From the cell containing the given text, extract its center point as (X, Y) coordinate. 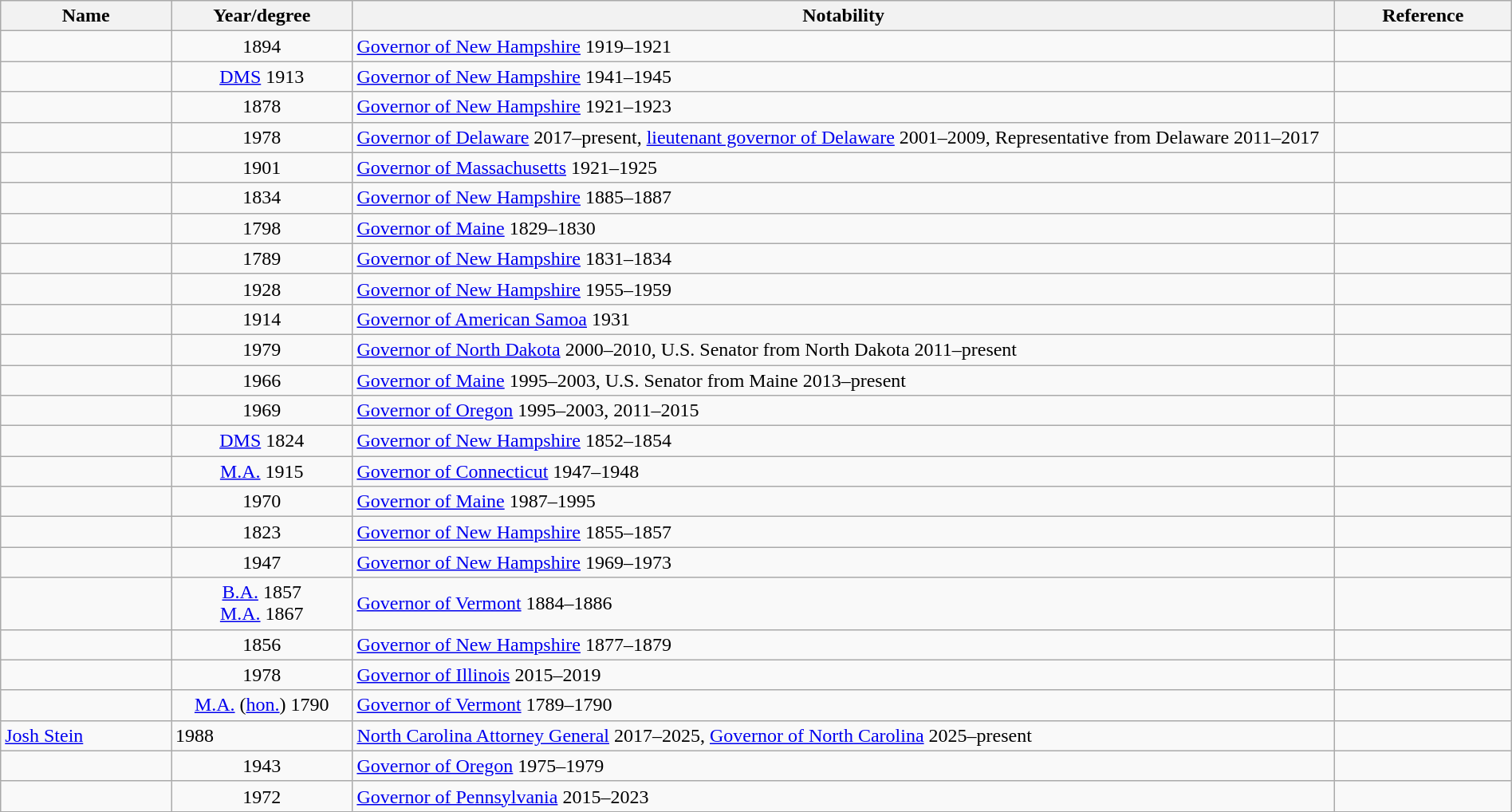
Governor of Massachusetts 1921–1925 (844, 168)
Governor of New Hampshire 1955–1959 (844, 289)
1928 (262, 289)
Notability (844, 16)
Governor of New Hampshire 1852–1854 (844, 441)
Year/degree (262, 16)
1914 (262, 319)
1947 (262, 562)
Governor of New Hampshire 1921–1923 (844, 107)
DMS 1913 (262, 77)
Governor of New Hampshire 1919–1921 (844, 46)
Josh Stein (86, 735)
1878 (262, 107)
1972 (262, 796)
1969 (262, 411)
1894 (262, 46)
Governor of Maine 1829–1830 (844, 228)
Governor of Maine 1995–2003, U.S. Senator from Maine 2013–present (844, 380)
Governor of Connecticut 1947–1948 (844, 471)
Governor of New Hampshire 1877–1879 (844, 644)
Governor of Oregon 1975–1979 (844, 766)
1901 (262, 168)
Governor of Vermont 1789–1790 (844, 705)
Governor of North Dakota 2000–2010, U.S. Senator from North Dakota 2011–present (844, 349)
Reference (1423, 16)
Governor of New Hampshire 1885–1887 (844, 198)
1834 (262, 198)
Governor of New Hampshire 1831–1834 (844, 258)
1798 (262, 228)
Governor of New Hampshire 1855–1857 (844, 532)
Governor of Pennsylvania 2015–2023 (844, 796)
1988 (262, 735)
Governor of American Samoa 1931 (844, 319)
North Carolina Attorney General 2017–2025, Governor of North Carolina 2025–present (844, 735)
Governor of New Hampshire 1969–1973 (844, 562)
Governor of Oregon 1995–2003, 2011–2015 (844, 411)
DMS 1824 (262, 441)
1789 (262, 258)
Governor of Maine 1987–1995 (844, 502)
M.A. 1915 (262, 471)
1979 (262, 349)
1943 (262, 766)
M.A. (hon.) 1790 (262, 705)
Governor of Illinois 2015–2019 (844, 675)
1970 (262, 502)
1823 (262, 532)
Governor of Vermont 1884–1886 (844, 603)
1966 (262, 380)
Governor of New Hampshire 1941–1945 (844, 77)
B.A. 1857M.A. 1867 (262, 603)
Name (86, 16)
Governor of Delaware 2017–present, lieutenant governor of Delaware 2001–2009, Representative from Delaware 2011–2017 (844, 137)
1856 (262, 644)
